Extract the [x, y] coordinate from the center of the cell holding the provided text.  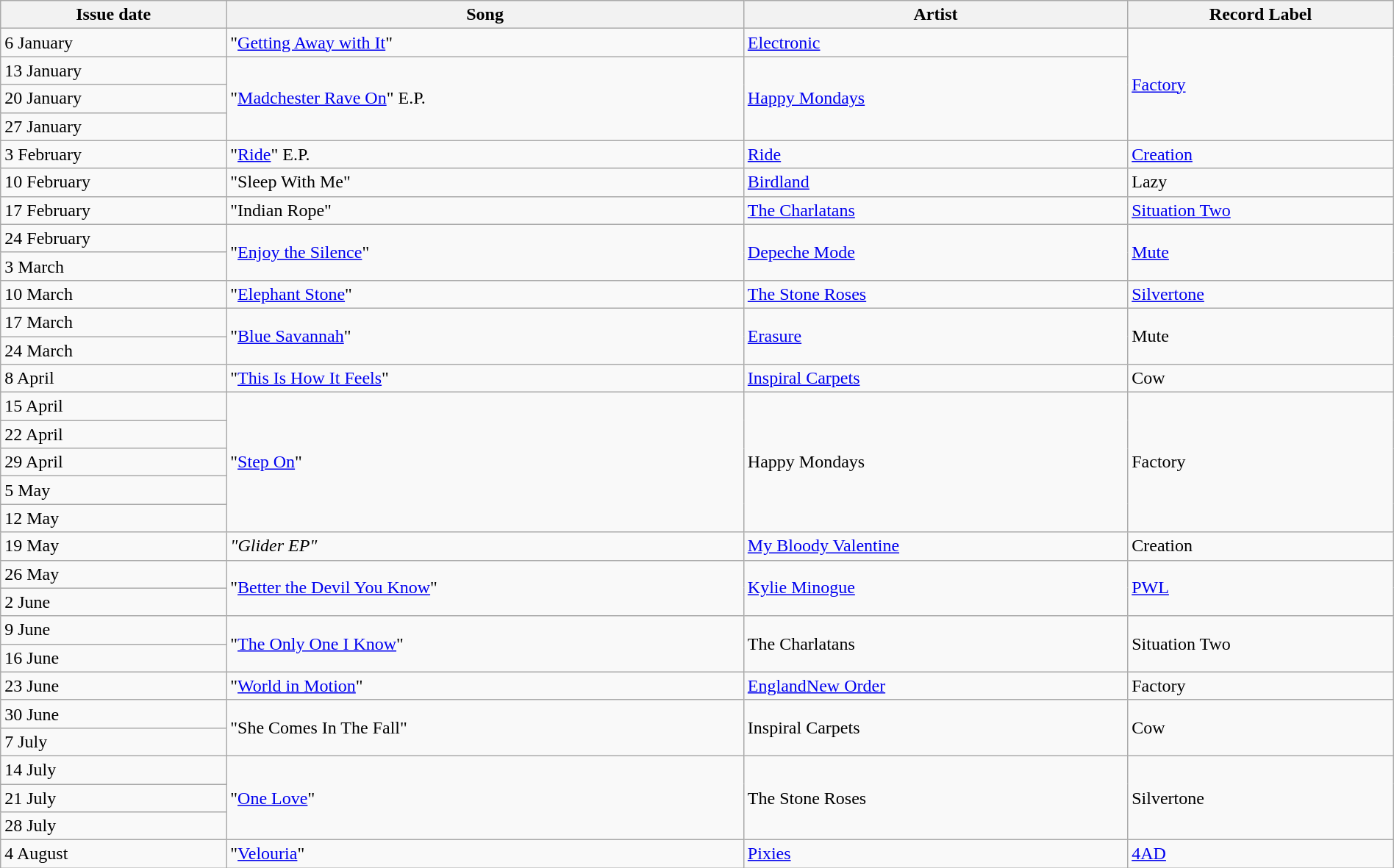
Lazy [1261, 182]
30 June [113, 714]
9 June [113, 630]
Depeche Mode [935, 252]
23 June [113, 686]
"This Is How It Feels" [485, 379]
"Better the Devil You Know" [485, 588]
"Elephant Stone" [485, 294]
13 January [113, 71]
"Blue Savannah" [485, 336]
17 February [113, 210]
Issue date [113, 15]
8 April [113, 379]
PWL [1261, 588]
Ride [935, 154]
28 July [113, 826]
Kylie Minogue [935, 588]
24 February [113, 238]
12 May [113, 518]
"Sleep With Me" [485, 182]
2 June [113, 602]
Electronic [935, 43]
"The Only One I Know" [485, 644]
4AD [1261, 854]
"World in Motion" [485, 686]
"She Comes In The Fall" [485, 728]
"Enjoy the Silence" [485, 252]
15 April [113, 406]
"Indian Rope" [485, 210]
14 July [113, 770]
4 August [113, 854]
3 February [113, 154]
Pixies [935, 854]
Song [485, 15]
16 June [113, 658]
"One Love" [485, 797]
7 July [113, 742]
"Velouria" [485, 854]
"Ride" E.P. [485, 154]
My Bloody Valentine [935, 546]
"Getting Away with It" [485, 43]
10 March [113, 294]
Erasure [935, 336]
29 April [113, 462]
6 January [113, 43]
22 April [113, 434]
Birdland [935, 182]
"Glider EP" [485, 546]
3 March [113, 266]
10 February [113, 182]
27 January [113, 126]
21 July [113, 797]
"Madchester Rave On" E.P. [485, 98]
EnglandNew Order [935, 686]
"Step On" [485, 462]
26 May [113, 574]
Artist [935, 15]
20 January [113, 98]
5 May [113, 490]
Record Label [1261, 15]
17 March [113, 322]
24 March [113, 351]
19 May [113, 546]
